Provide the (x, y) coordinate of the cell's center where the given text is located.  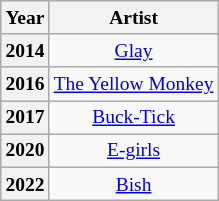
2017 (25, 118)
2022 (25, 184)
Year (25, 18)
E-girls (134, 150)
Buck-Tick (134, 118)
2014 (25, 50)
Bish (134, 184)
2020 (25, 150)
Artist (134, 18)
Glay (134, 50)
2016 (25, 84)
The Yellow Monkey (134, 84)
